Return (X, Y) of the center of cell containing provided text 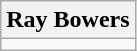
Ray Bowers (68, 20)
